Detect which cell encompasses the target text, then output its [X, Y] center coordinate. 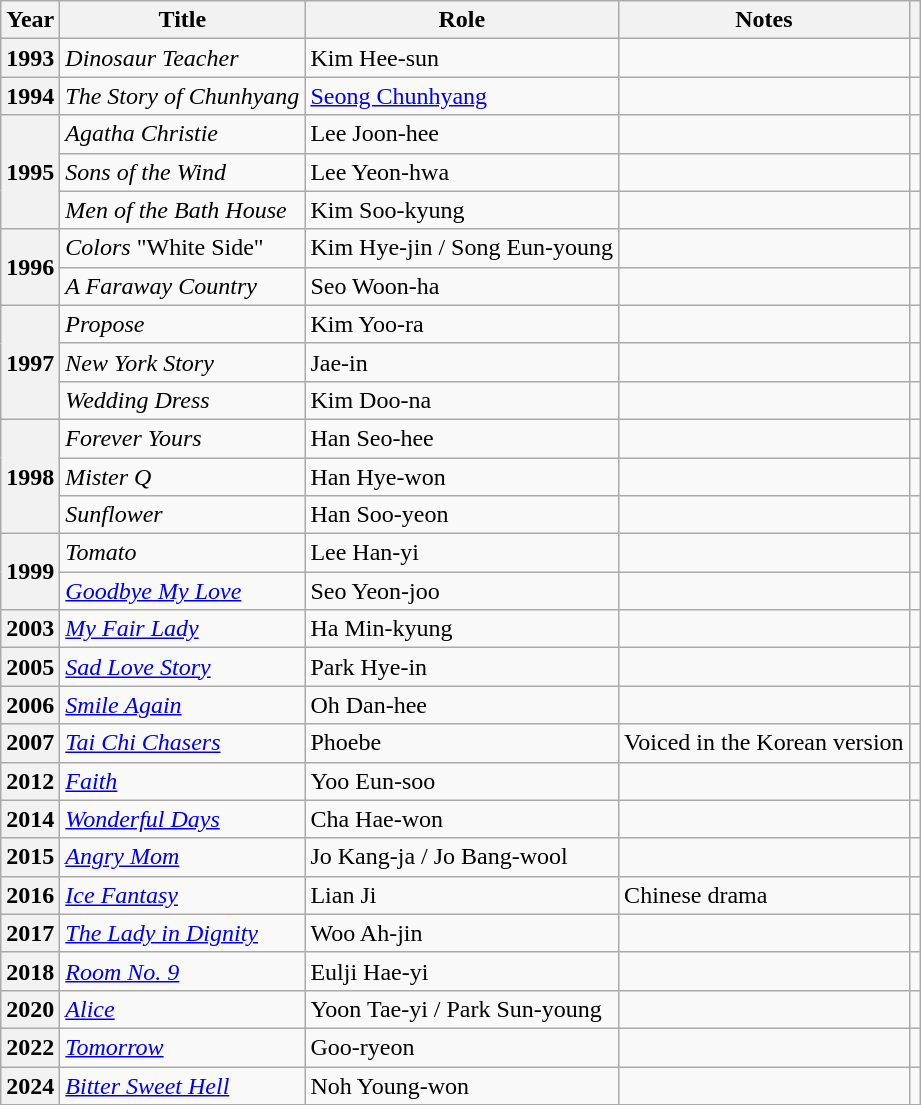
Agatha Christie [182, 134]
Han Hye-won [462, 477]
Notes [764, 20]
2017 [30, 933]
Jo Kang-ja / Jo Bang-wool [462, 857]
1996 [30, 267]
Goo-ryeon [462, 1047]
2014 [30, 819]
Title [182, 20]
Yoo Eun-soo [462, 781]
Ice Fantasy [182, 895]
Phoebe [462, 743]
Voiced in the Korean version [764, 743]
Seo Yeon-joo [462, 591]
Seong Chunhyang [462, 96]
Chinese drama [764, 895]
Alice [182, 1009]
Tomato [182, 553]
Seo Woon-ha [462, 286]
Lee Han-yi [462, 553]
Dinosaur Teacher [182, 58]
Forever Yours [182, 438]
New York Story [182, 362]
2003 [30, 629]
Lee Yeon-hwa [462, 172]
2015 [30, 857]
2007 [30, 743]
2006 [30, 705]
1998 [30, 476]
Noh Young-won [462, 1085]
Kim Hee-sun [462, 58]
Tomorrow [182, 1047]
Mister Q [182, 477]
Goodbye My Love [182, 591]
2018 [30, 971]
Jae-in [462, 362]
Han Soo-yeon [462, 515]
Lian Ji [462, 895]
Woo Ah-jin [462, 933]
2012 [30, 781]
1995 [30, 172]
Wonderful Days [182, 819]
Tai Chi Chasers [182, 743]
The Lady in Dignity [182, 933]
Propose [182, 324]
A Faraway Country [182, 286]
Kim Yoo-ra [462, 324]
Han Seo-hee [462, 438]
The Story of Chunhyang [182, 96]
Cha Hae-won [462, 819]
Park Hye-in [462, 667]
Angry Mom [182, 857]
1999 [30, 572]
Yoon Tae-yi / Park Sun-young [462, 1009]
Wedding Dress [182, 400]
Sad Love Story [182, 667]
1993 [30, 58]
Smile Again [182, 705]
2005 [30, 667]
2022 [30, 1047]
Men of the Bath House [182, 210]
Year [30, 20]
1994 [30, 96]
Colors "White Side" [182, 248]
Eulji Hae-yi [462, 971]
Ha Min-kyung [462, 629]
Room No. 9 [182, 971]
2016 [30, 895]
2020 [30, 1009]
Oh Dan-hee [462, 705]
Kim Soo-kyung [462, 210]
Lee Joon-hee [462, 134]
Sunflower [182, 515]
Kim Hye-jin / Song Eun-young [462, 248]
1997 [30, 362]
Bitter Sweet Hell [182, 1085]
Kim Doo-na [462, 400]
Role [462, 20]
2024 [30, 1085]
My Fair Lady [182, 629]
Faith [182, 781]
Sons of the Wind [182, 172]
